Return [x, y] of the center of cell containing provided text 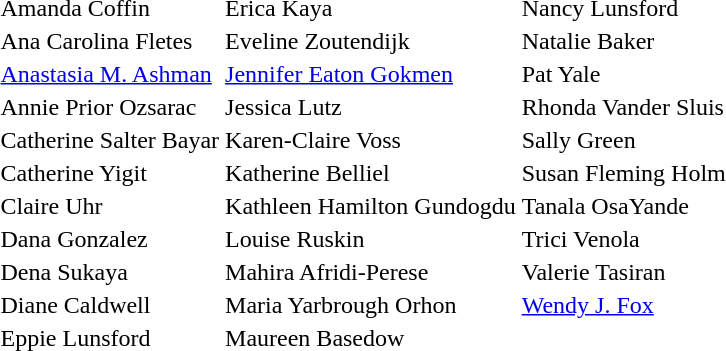
Louise Ruskin [371, 239]
Jessica Lutz [371, 107]
Mahira Afridi-Perese [371, 272]
Katherine Belliel [371, 173]
Maria Yarbrough Orhon [371, 305]
Kathleen Hamilton Gundogdu [371, 206]
Karen-Claire Voss [371, 140]
Eveline Zoutendijk [371, 41]
Jennifer Eaton Gokmen [371, 74]
